Detect which cell encompasses the target text, then output its (X, Y) center coordinate. 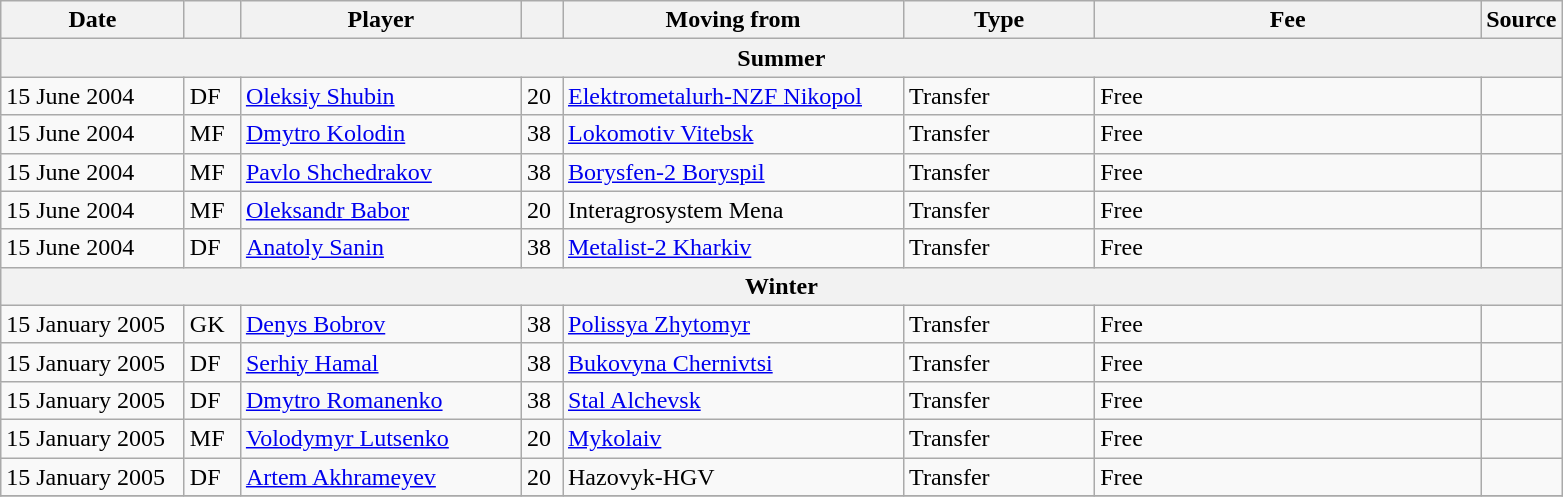
Summer (782, 58)
Dmytro Kolodin (380, 134)
Source (1522, 20)
Pavlo Shchedrakov (380, 172)
Oleksiy Shubin (380, 96)
Metalist-2 Kharkiv (732, 248)
Winter (782, 286)
Player (380, 20)
Artem Akhrameyev (380, 477)
Hazovyk-HGV (732, 477)
Polissya Zhytomyr (732, 324)
Elektrometalurh-NZF Nikopol (732, 96)
Stal Alchevsk (732, 400)
Type (1000, 20)
Bukovyna Chernivtsi (732, 362)
Fee (1288, 20)
Borysfen-2 Boryspil (732, 172)
Serhiy Hamal (380, 362)
Date (93, 20)
Anatoly Sanin (380, 248)
Oleksandr Babor (380, 210)
Volodymyr Lutsenko (380, 438)
Lokomotiv Vitebsk (732, 134)
GK (212, 324)
Denys Bobrov (380, 324)
Moving from (732, 20)
Interagrosystem Mena (732, 210)
Mykolaiv (732, 438)
Dmytro Romanenko (380, 400)
